Return (X, Y) of the center of cell containing provided text 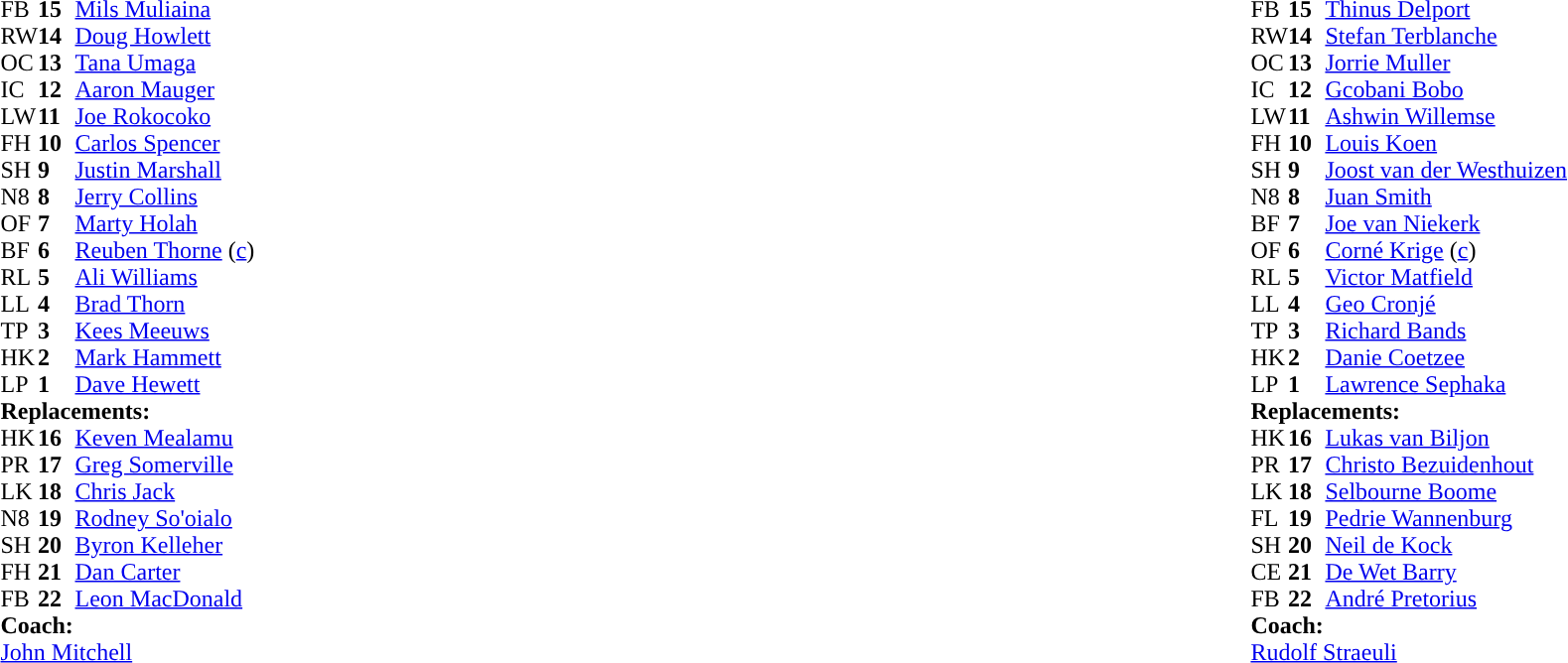
Richard Bands (1446, 331)
Danie Coetzee (1446, 357)
CE (1269, 572)
Jerry Collins (165, 197)
Tana Umaga (165, 64)
Lukas van Biljon (1446, 439)
Geo Cronjé (1446, 304)
Corné Krige (c) (1446, 250)
Greg Somerville (165, 464)
Carlos Spencer (165, 143)
Gcobani Bobo (1446, 89)
Marty Holah (165, 224)
Mark Hammett (165, 357)
FL (1269, 518)
Stefan Terblanche (1446, 36)
Pedrie Wannenburg (1446, 518)
Reuben Thorne (c) (165, 250)
Brad Thorn (165, 304)
Chris Jack (165, 492)
Joe Rokocoko (165, 117)
Neil de Kock (1446, 546)
Keven Mealamu (165, 439)
Kees Meeuws (165, 331)
Joost van der Westhuizen (1446, 171)
Doug Howlett (165, 36)
Louis Koen (1446, 143)
Victor Matfield (1446, 278)
Lawrence Sephaka (1446, 385)
Dave Hewett (165, 385)
Joe van Niekerk (1446, 224)
Rodney So'oialo (165, 518)
De Wet Barry (1446, 572)
Juan Smith (1446, 197)
Selbourne Boome (1446, 492)
Ali Williams (165, 278)
Jorrie Muller (1446, 64)
Ashwin Willemse (1446, 117)
Dan Carter (165, 572)
Justin Marshall (165, 171)
Christo Bezuidenhout (1446, 464)
Aaron Mauger (165, 89)
Leon MacDonald (165, 599)
Byron Kelleher (165, 546)
André Pretorius (1446, 599)
